Find where the given text appears and provide that cell's center as [x, y] coordinate. 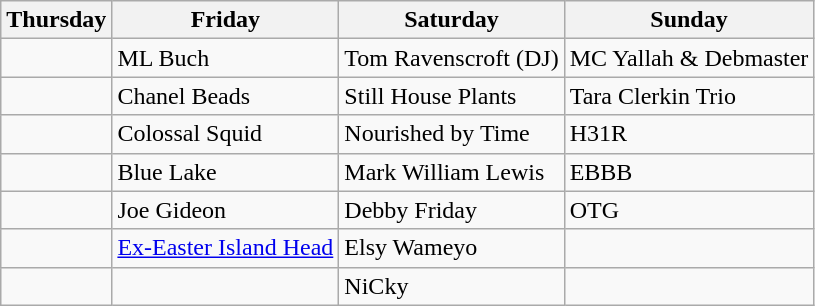
Sunday [689, 20]
Debby Friday [452, 210]
H31R [689, 134]
Tara Clerkin Trio [689, 96]
Nourished by Time [452, 134]
Joe Gideon [226, 210]
EBBB [689, 172]
Friday [226, 20]
Mark William Lewis [452, 172]
Chanel Beads [226, 96]
Tom Ravenscroft (DJ) [452, 58]
Colossal Squid [226, 134]
Saturday [452, 20]
MC Yallah & Debmaster [689, 58]
Thursday [56, 20]
Still House Plants [452, 96]
Ex-Easter Island Head [226, 248]
OTG [689, 210]
Elsy Wameyo [452, 248]
Blue Lake [226, 172]
ML Buch [226, 58]
NiCky [452, 286]
